Search for the cell housing the specified text and yield its [X, Y] center coordinate. 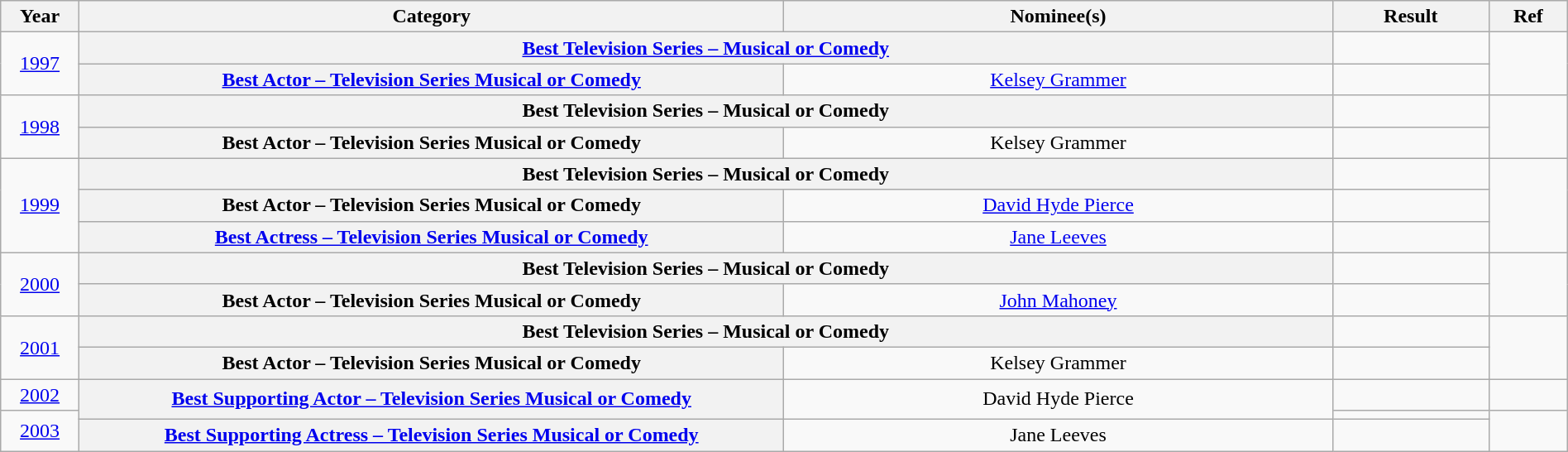
Best Supporting Actress – Television Series Musical or Comedy [432, 435]
2002 [40, 395]
2001 [40, 347]
Ref [1528, 17]
2000 [40, 284]
Result [1411, 17]
Category [432, 17]
1999 [40, 205]
John Mahoney [1059, 300]
Nominee(s) [1059, 17]
Best Supporting Actor – Television Series Musical or Comedy [432, 399]
1998 [40, 127]
Year [40, 17]
1997 [40, 64]
2003 [40, 430]
Best Actress – Television Series Musical or Comedy [432, 237]
